From the cell containing the given text, extract its center point as [x, y] coordinate. 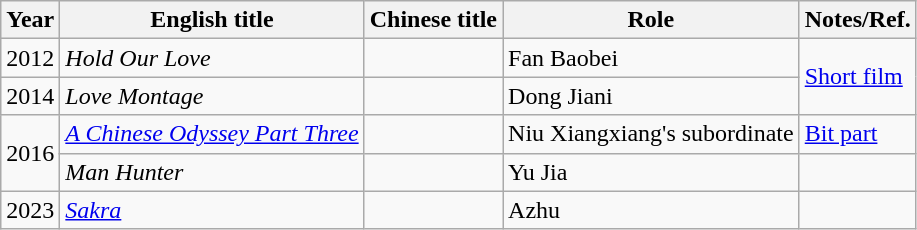
Role [652, 20]
A Chinese Odyssey Part Three [212, 134]
Sakra [212, 210]
Year [30, 20]
Hold Our Love [212, 58]
Love Montage [212, 96]
Azhu [652, 210]
Niu Xiangxiang's subordinate [652, 134]
2023 [30, 210]
Dong Jiani [652, 96]
English title [212, 20]
2016 [30, 153]
Bit part [858, 134]
Fan Baobei [652, 58]
Short film [858, 77]
Yu Jia [652, 172]
Notes/Ref. [858, 20]
2012 [30, 58]
2014 [30, 96]
Man Hunter [212, 172]
Chinese title [433, 20]
